Determine the (x, y) coordinate at the center of the cell enclosing the given text.  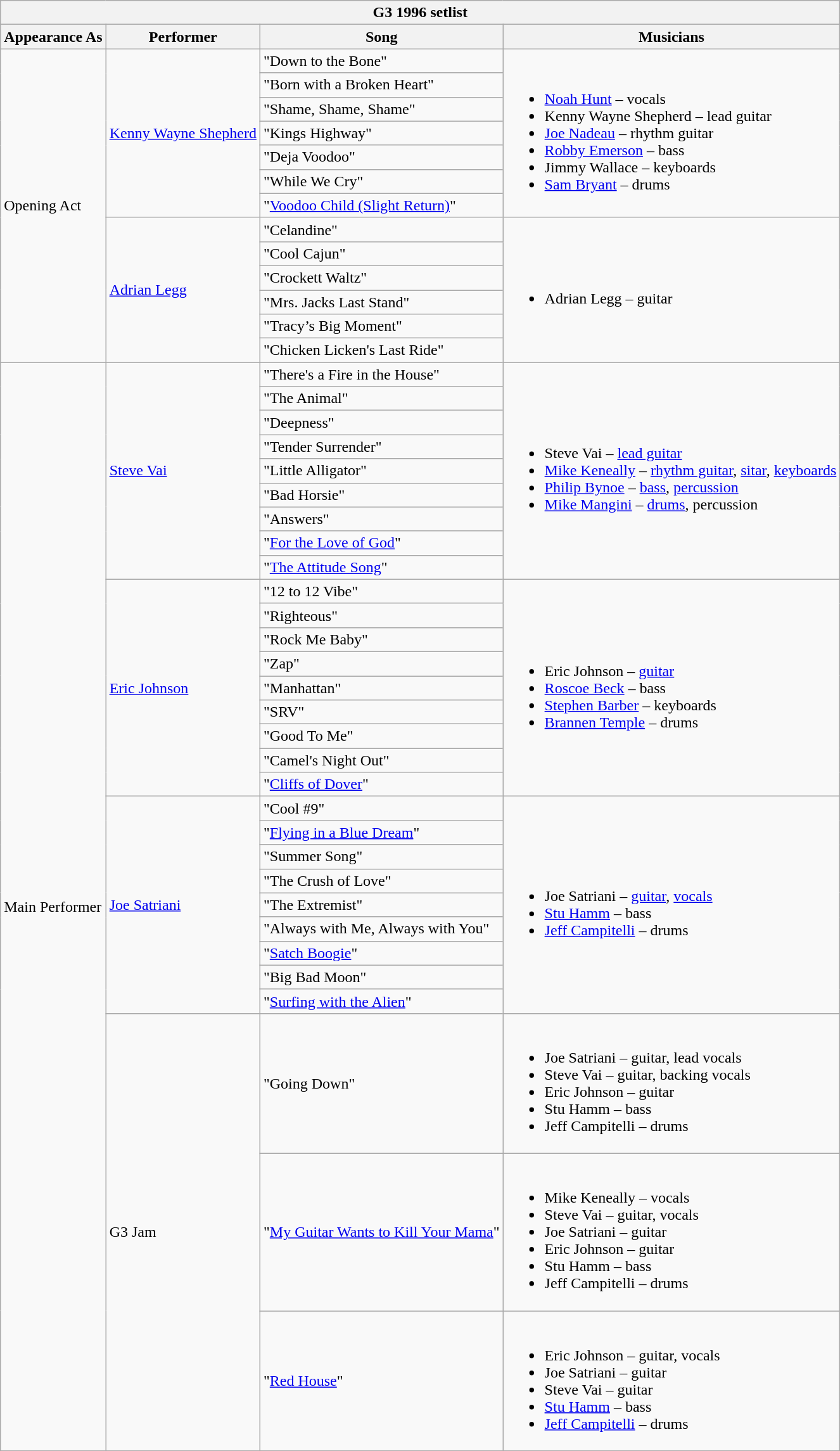
"Chicken Licken's Last Ride" (381, 350)
G3 1996 setlist (421, 13)
"Deepness" (381, 423)
Mike Keneally – vocalsSteve Vai – guitar, vocalsJoe Satriani – guitarEric Johnson – guitarStu Hamm – bassJeff Campitelli – drums (671, 1232)
"SRV" (381, 712)
"Big Bad Moon" (381, 977)
Steve Vai – lead guitarMike Keneally – rhythm guitar, sitar, keyboardsPhilip Bynoe – bass, percussionMike Mangini – drums, percussion (671, 471)
"Little Alligator" (381, 471)
"Kings Highway" (381, 133)
Adrian Legg – guitar (671, 290)
Musicians (671, 37)
"Summer Song" (381, 857)
"Righteous" (381, 615)
G3 Jam (182, 1232)
"Rock Me Baby" (381, 639)
"Flying in a Blue Dream" (381, 833)
Performer (182, 37)
"Bad Horsie" (381, 495)
"Camel's Night Out" (381, 760)
Adrian Legg (182, 290)
"Down to the Bone" (381, 61)
"Surfing with the Alien" (381, 1001)
Steve Vai (182, 471)
"Manhattan" (381, 687)
Appearance As (53, 37)
"Cool #9" (381, 809)
"There's a Fire in the House" (381, 374)
"Zap" (381, 663)
"Shame, Shame, Shame" (381, 109)
Kenny Wayne Shepherd (182, 133)
"Tender Surrender" (381, 447)
"Voodoo Child (Slight Return)" (381, 205)
"Good To Me" (381, 736)
"The Attitude Song" (381, 567)
"Celandine" (381, 229)
"Deja Voodoo" (381, 157)
"12 to 12 Vibe" (381, 591)
"Answers" (381, 519)
Eric Johnson – guitar, vocalsJoe Satriani – guitarSteve Vai – guitarStu Hamm – bassJeff Campitelli – drums (671, 1380)
Noah Hunt – vocalsKenny Wayne Shepherd – lead guitarJoe Nadeau – rhythm guitarRobby Emerson – bassJimmy Wallace – keyboardsSam Bryant – drums (671, 133)
"The Extremist" (381, 905)
"My Guitar Wants to Kill Your Mama" (381, 1232)
"Tracy’s Big Moment" (381, 326)
Joe Satriani – guitar, vocalsStu Hamm – bassJeff Campitelli – drums (671, 905)
Main Performer (53, 907)
Joe Satriani (182, 905)
Eric Johnson – guitarRoscoe Beck – bassStephen Barber – keyboardsBrannen Temple – drums (671, 688)
Eric Johnson (182, 688)
"The Crush of Love" (381, 881)
"The Animal" (381, 399)
Joe Satriani – guitar, lead vocalsSteve Vai – guitar, backing vocalsEric Johnson – guitarStu Hamm – bassJeff Campitelli – drums (671, 1083)
"Red House" (381, 1380)
"Mrs. Jacks Last Stand" (381, 302)
"Cliffs of Dover" (381, 784)
"For the Love of God" (381, 543)
Song (381, 37)
"Crockett Waltz" (381, 278)
"While We Cry" (381, 181)
"Going Down" (381, 1083)
"Born with a Broken Heart" (381, 85)
"Cool Cajun" (381, 253)
"Always with Me, Always with You" (381, 929)
"Satch Boogie" (381, 953)
Opening Act (53, 205)
